Return [X, Y] of the center of cell containing provided text 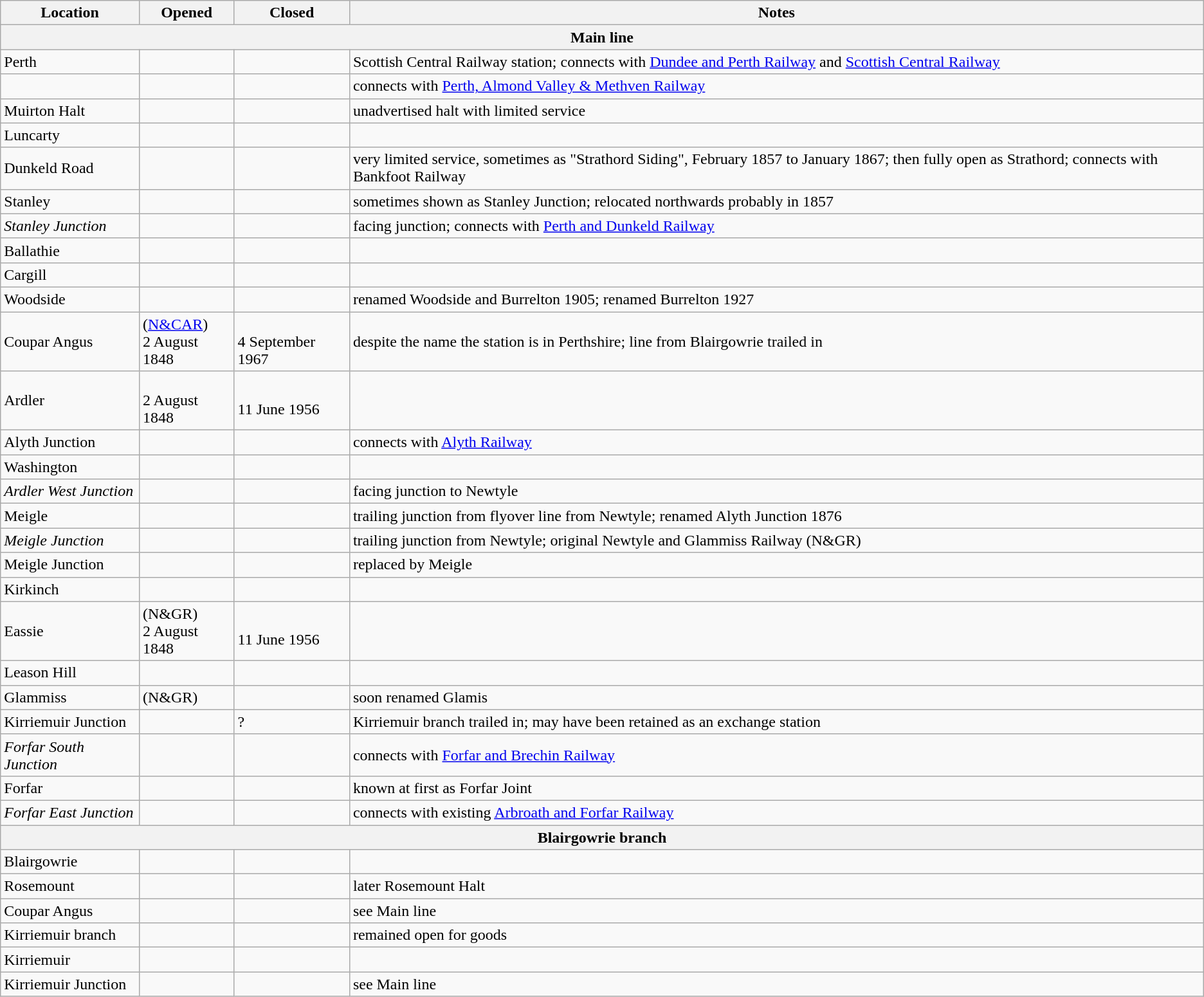
known at first as Forfar Joint [776, 788]
Closed [292, 13]
Kirkinch [70, 589]
remained open for goods [776, 935]
? [292, 722]
connects with Perth, Almond Valley & Methven Railway [776, 86]
Rosemount [70, 886]
later Rosemount Halt [776, 886]
Leason Hill [70, 673]
facing junction; connects with Perth and Dunkeld Railway [776, 226]
Forfar [70, 788]
Main line [602, 37]
Blairgowrie [70, 862]
replaced by Meigle [776, 565]
Stanley [70, 201]
Washington [70, 467]
(N&GR) [187, 697]
sometimes shown as Stanley Junction; relocated northwards probably in 1857 [776, 201]
Kirriemuir branch [70, 935]
Woodside [70, 299]
renamed Woodside and Burrelton 1905; renamed Burrelton 1927 [776, 299]
Forfar East Junction [70, 812]
Meigle [70, 516]
Stanley Junction [70, 226]
Scottish Central Railway station; connects with Dundee and Perth Railway and Scottish Central Railway [776, 62]
trailing junction from flyover line from Newtyle; renamed Alyth Junction 1876 [776, 516]
Kirriemuir [70, 960]
Ardler [70, 401]
connects with existing Arbroath and Forfar Railway [776, 812]
Perth [70, 62]
4 September 1967 [292, 341]
connects with Alyth Railway [776, 443]
Alyth Junction [70, 443]
(N&GR)2 August 1848 [187, 631]
(N&CAR)2 August 1848 [187, 341]
Location [70, 13]
Cargill [70, 275]
Luncarty [70, 135]
Ballathie [70, 250]
Dunkeld Road [70, 169]
despite the name the station is in Perthshire; line from Blairgowrie trailed in [776, 341]
Eassie [70, 631]
Blairgowrie branch [602, 837]
Ardler West Junction [70, 491]
trailing junction from Newtyle; original Newtyle and Glammiss Railway (N&GR) [776, 540]
Opened [187, 13]
unadvertised halt with limited service [776, 111]
soon renamed Glamis [776, 697]
Notes [776, 13]
connects with Forfar and Brechin Railway [776, 755]
very limited service, sometimes as "Strathord Siding", February 1857 to January 1867; then fully open as Strathord; connects with Bankfoot Railway [776, 169]
Muirton Halt [70, 111]
Glammiss [70, 697]
Kirriemuir branch trailed in; may have been retained as an exchange station [776, 722]
Forfar South Junction [70, 755]
2 August 1848 [187, 401]
facing junction to Newtyle [776, 491]
